Capture the cell that displays the provided text and extract its (X, Y) central coordinate. 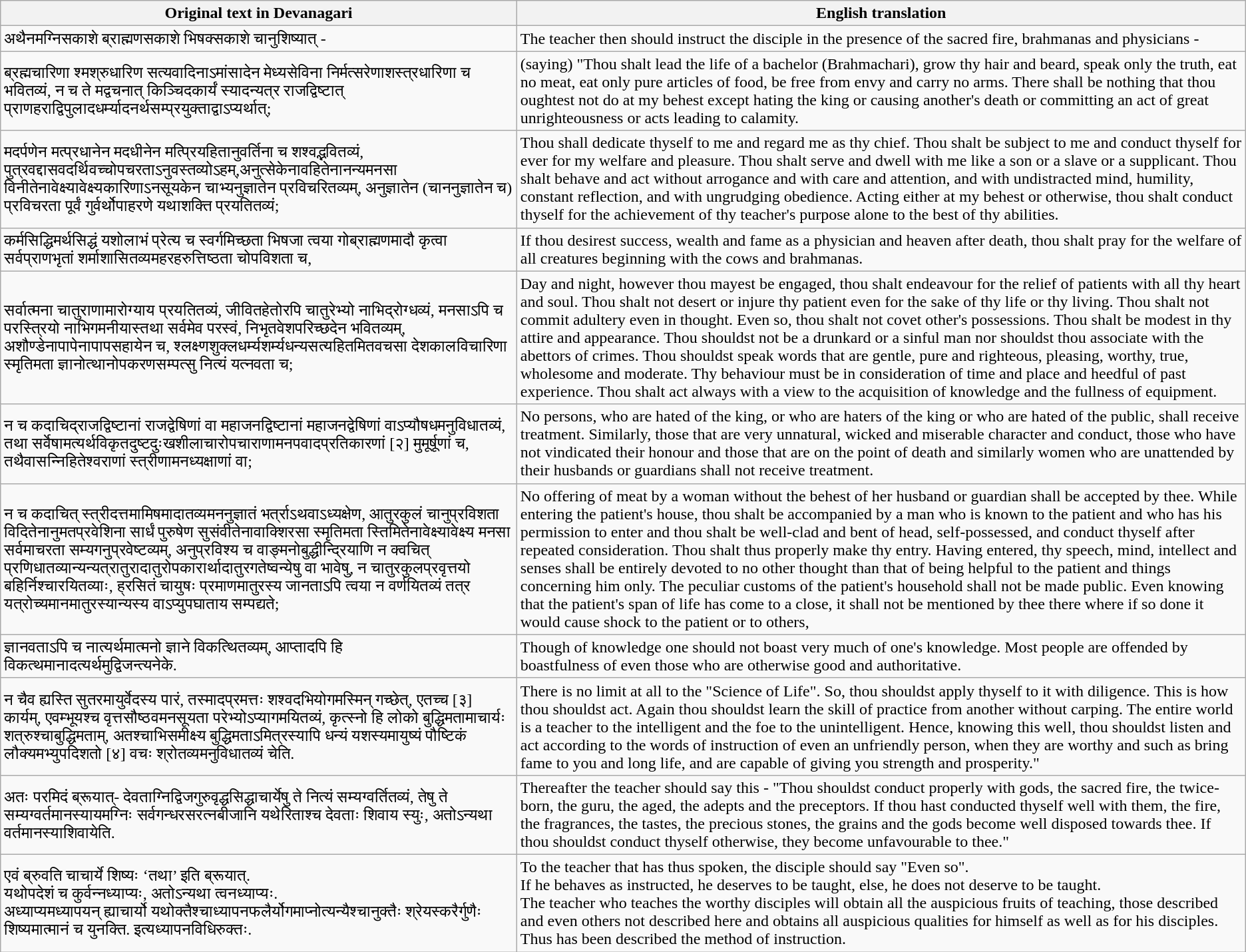
Original text in Devanagari (258, 13)
अथैनमग्निसकाशे ब्राह्मणसकाशे भिषक्सकाशे चानुशिष्यात् - (258, 39)
English translation (881, 13)
ज्ञानवताऽपि च नात्यर्थमात्मनो ज्ञाने विकत्थितव्यम्, आप्तादपि हि विकत्थमानादत्यर्थमुद्विजन्त्यनेके. (258, 656)
कर्मसिद्धिमर्थसिद्धं यशोलाभं प्रेत्य च स्वर्गमिच्छता भिषजा त्वया गोब्राह्मणमादौ कृत्वा सर्वप्राणभृतां शर्माशासितव्यमहरहरुत्तिष्ठता चोपविशता च, (258, 249)
The teacher then should instruct the disciple in the presence of the sacred fire, brahmanas and physicians - (881, 39)
